Output the [x, y] coordinate of the center of the cell containing the given text.  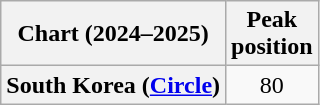
Peakposition [272, 34]
80 [272, 85]
Chart (2024–2025) [114, 34]
South Korea (Circle) [114, 85]
